For the text-containing cell, return its midpoint in [X, Y] coordinate format. 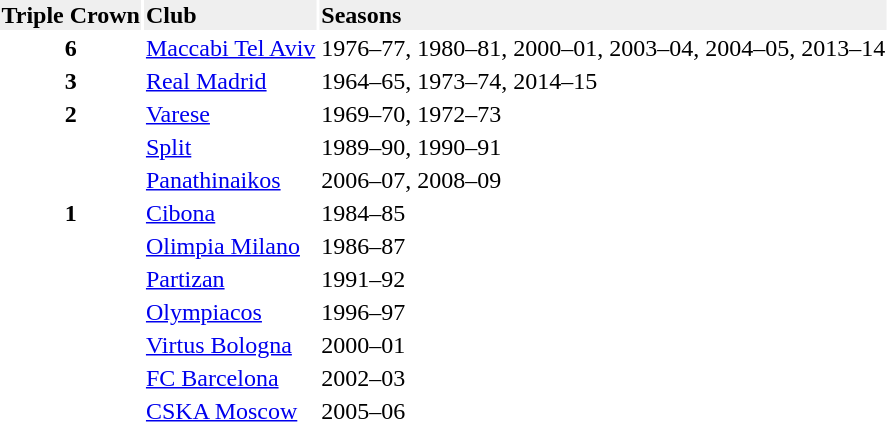
6 [70, 48]
Real Madrid [230, 81]
FC Barcelona [230, 378]
2000–01 [604, 345]
Split [230, 147]
Maccabi Tel Aviv [230, 48]
Panathinaikos [230, 180]
2002–03 [604, 378]
Seasons [604, 15]
Club [230, 15]
2 [70, 147]
1976–77, 1980–81, 2000–01, 2003–04, 2004–05, 2013–14 [604, 48]
Cibona [230, 213]
Partizan [230, 279]
1986–87 [604, 246]
1964–65, 1973–74, 2014–15 [604, 81]
Varese [230, 114]
Olimpia Milano [230, 246]
2006–07, 2008–09 [604, 180]
3 [70, 81]
1984–85 [604, 213]
1989–90, 1990–91 [604, 147]
Triple Crown [70, 15]
1991–92 [604, 279]
Virtus Bologna [230, 345]
1969–70, 1972–73 [604, 114]
Olympiacos [230, 312]
1996–97 [604, 312]
